Return the [x, y] coordinate for the center point of the cell that contains the specified text.  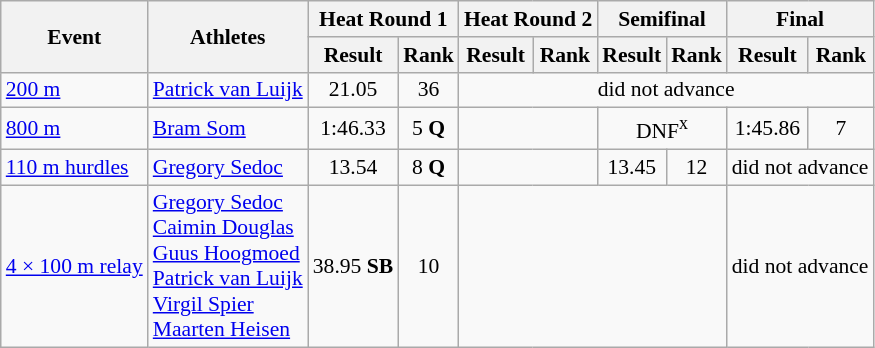
DNFx [662, 128]
1:45.86 [768, 128]
Heat Round 2 [528, 19]
Gregory Sedoc [228, 167]
36 [428, 90]
1:46.33 [354, 128]
13.54 [354, 167]
21.05 [354, 90]
Patrick van Luijk [228, 90]
200 m [74, 90]
38.95 SB [354, 266]
5 Q [428, 128]
Gregory SedocCaimin DouglasGuus HoogmoedPatrick van LuijkVirgil SpierMaarten Heisen [228, 266]
Semifinal [662, 19]
7 [840, 128]
4 × 100 m relay [74, 266]
Final [800, 19]
Event [74, 36]
13.45 [632, 167]
Heat Round 1 [384, 19]
10 [428, 266]
110 m hurdles [74, 167]
800 m [74, 128]
8 Q [428, 167]
12 [696, 167]
Bram Som [228, 128]
Athletes [228, 36]
